Find where the given text appears and provide that cell's center as (X, Y) coordinate. 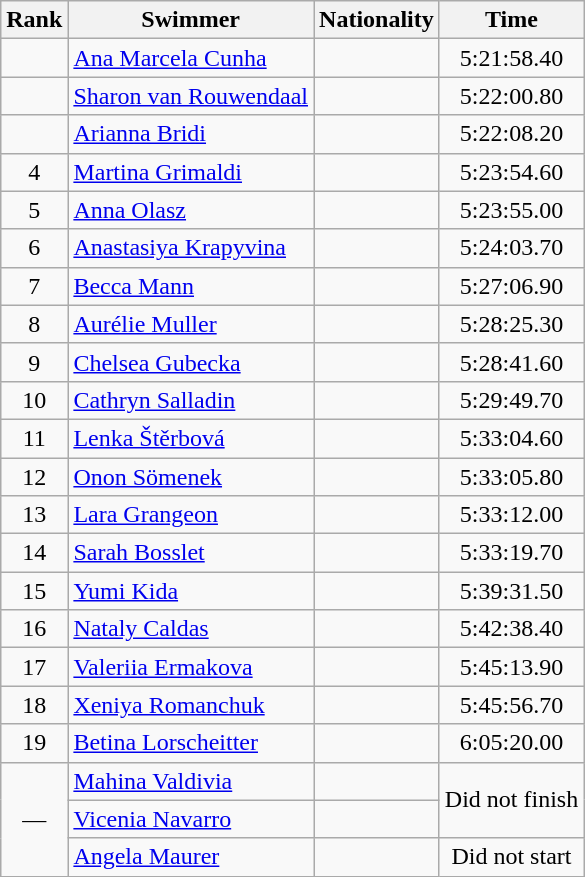
Did not finish (511, 800)
5:22:00.80 (511, 96)
Onon Sömenek (191, 477)
Cathryn Salladin (191, 400)
11 (34, 438)
— (34, 819)
Yumi Kida (191, 591)
18 (34, 705)
10 (34, 400)
Sharon van Rouwendaal (191, 96)
6:05:20.00 (511, 743)
5:29:49.70 (511, 400)
Ana Marcela Cunha (191, 58)
15 (34, 591)
Sarah Bosslet (191, 553)
5:24:03.70 (511, 248)
5:33:12.00 (511, 515)
5:23:54.60 (511, 172)
5:45:56.70 (511, 705)
Aurélie Muller (191, 324)
Chelsea Gubecka (191, 362)
16 (34, 629)
13 (34, 515)
8 (34, 324)
5 (34, 210)
Anna Olasz (191, 210)
5:23:55.00 (511, 210)
Valeriia Ermakova (191, 667)
5:28:41.60 (511, 362)
7 (34, 286)
Becca Mann (191, 286)
Martina Grimaldi (191, 172)
Lara Grangeon (191, 515)
Rank (34, 20)
Nataly Caldas (191, 629)
Angela Maurer (191, 857)
5:42:38.40 (511, 629)
9 (34, 362)
Xeniya Romanchuk (191, 705)
5:22:08.20 (511, 134)
5:33:04.60 (511, 438)
14 (34, 553)
5:45:13.90 (511, 667)
5:21:58.40 (511, 58)
19 (34, 743)
Time (511, 20)
5:33:05.80 (511, 477)
Mahina Valdivia (191, 781)
Lenka Štěrbová (191, 438)
Anastasiya Krapyvina (191, 248)
Swimmer (191, 20)
Vicenia Navarro (191, 819)
6 (34, 248)
Betina Lorscheitter (191, 743)
5:28:25.30 (511, 324)
5:39:31.50 (511, 591)
Arianna Bridi (191, 134)
Did not start (511, 857)
17 (34, 667)
12 (34, 477)
5:33:19.70 (511, 553)
Nationality (377, 20)
5:27:06.90 (511, 286)
4 (34, 172)
